Provide the [X, Y] coordinate of the cell's center where the given text is located.  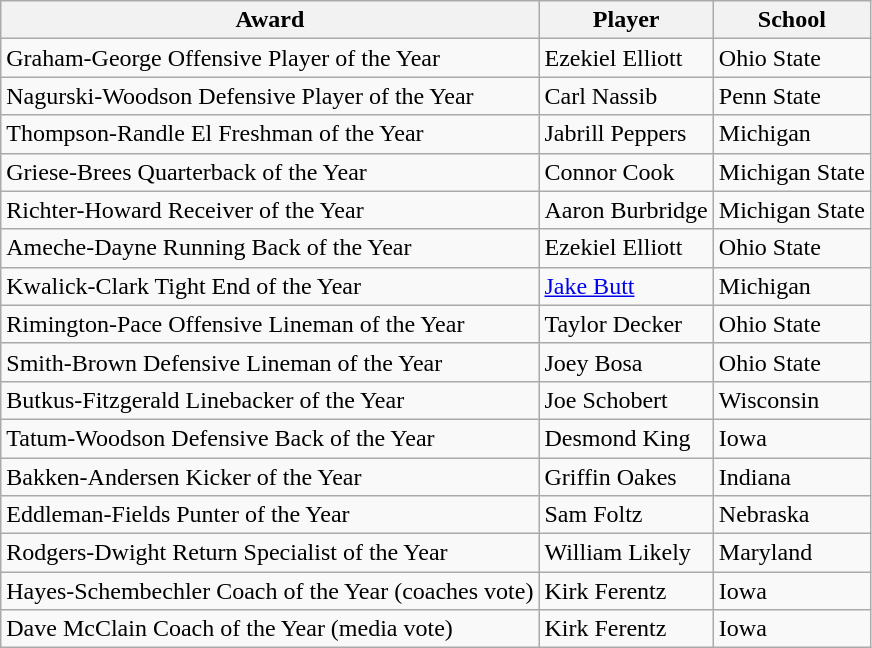
Maryland [792, 553]
Player [626, 20]
Connor Cook [626, 172]
Wisconsin [792, 400]
Sam Foltz [626, 515]
Taylor Decker [626, 324]
Graham-George Offensive Player of the Year [270, 58]
Aaron Burbridge [626, 210]
Thompson-Randle El Freshman of the Year [270, 134]
Kwalick-Clark Tight End of the Year [270, 286]
Ameche-Dayne Running Back of the Year [270, 248]
William Likely [626, 553]
School [792, 20]
Jabrill Peppers [626, 134]
Griese-Brees Quarterback of the Year [270, 172]
Rimington-Pace Offensive Lineman of the Year [270, 324]
Carl Nassib [626, 96]
Rodgers-Dwight Return Specialist of the Year [270, 553]
Griffin Oakes [626, 477]
Eddleman-Fields Punter of the Year [270, 515]
Award [270, 20]
Indiana [792, 477]
Jake Butt [626, 286]
Nebraska [792, 515]
Bakken-Andersen Kicker of the Year [270, 477]
Dave McClain Coach of the Year (media vote) [270, 629]
Desmond King [626, 438]
Joey Bosa [626, 362]
Smith-Brown Defensive Lineman of the Year [270, 362]
Butkus-Fitzgerald Linebacker of the Year [270, 400]
Richter-Howard Receiver of the Year [270, 210]
Penn State [792, 96]
Joe Schobert [626, 400]
Tatum-Woodson Defensive Back of the Year [270, 438]
Hayes-Schembechler Coach of the Year (coaches vote) [270, 591]
Nagurski-Woodson Defensive Player of the Year [270, 96]
